Capture the cell that displays the provided text and extract its [X, Y] central coordinate. 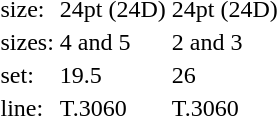
19.5 [112, 75]
4 and 5 [112, 42]
